Scan for the cell matching the given text and deliver its [x, y] coordinate at center. 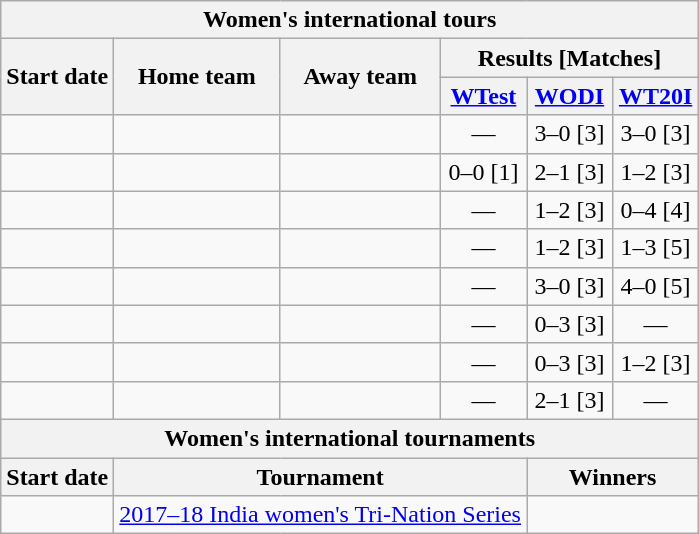
4–0 [5] [656, 286]
WODI [569, 96]
1–3 [5] [656, 248]
Women's international tournaments [350, 438]
Away team [360, 77]
Women's international tours [350, 20]
2017–18 India women's Tri-Nation Series [320, 515]
Winners [612, 477]
0–4 [4] [656, 210]
WTest [483, 96]
Home team [197, 77]
0–0 [1] [483, 172]
WT20I [656, 96]
Results [Matches] [569, 58]
Tournament [320, 477]
